Pinpoint the cell where the given text exists, returning its [X, Y] midpoint coordinate. 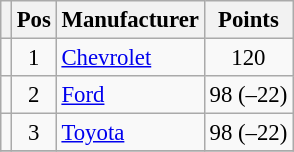
Points [248, 20]
Ford [130, 95]
2 [34, 95]
Manufacturer [130, 20]
Chevrolet [130, 58]
1 [34, 58]
3 [34, 133]
Pos [34, 20]
120 [248, 58]
Toyota [130, 133]
